From the cell containing the given text, extract its center point as [X, Y] coordinate. 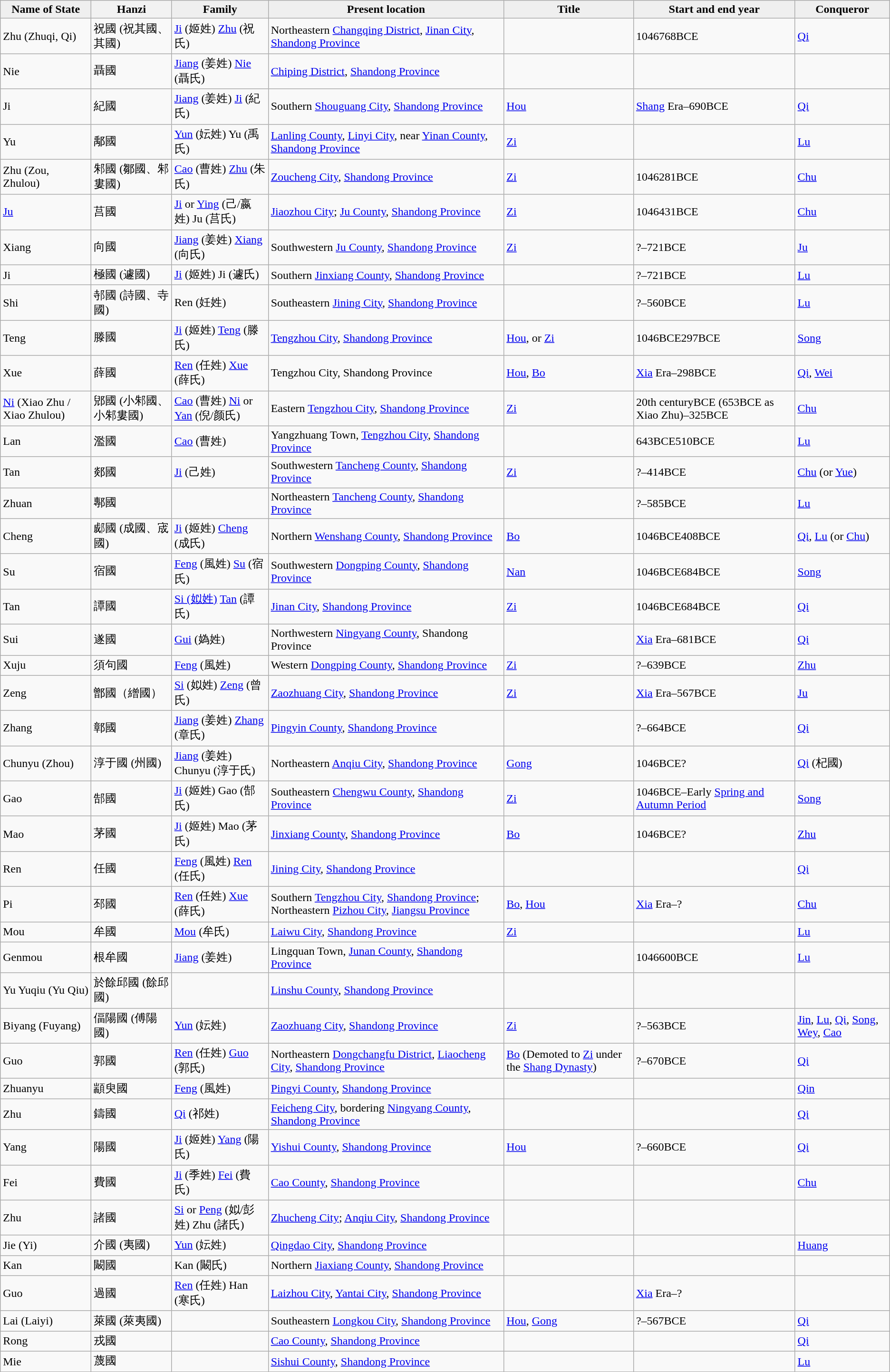
Zhang [46, 728]
Ji (姬姓) Cheng (成氏) [220, 536]
Eastern Tengzhou City, Shandong Province [386, 408]
Pingyin County, Shandong Province [386, 728]
Southeastern Chengwu County, Shandong Province [386, 798]
Northeastern Anqiu City, Shandong Province [386, 763]
邾國 (鄒國、邾婁國) [132, 177]
Mao [46, 834]
Feng (風姓) Ren (任氏) [220, 869]
Southwestern Dongping County, Shandong Province [386, 571]
須句國 [132, 665]
Zeng [46, 693]
Qingdao City, Shandong Province [386, 1245]
Ni (Xiao Zhu / Xiao Zhulou) [46, 408]
?–414BCE [714, 472]
Xia Era–567BCE [714, 693]
?–639BCE [714, 665]
Bo, Hou [569, 904]
Jin, Lu, Qi, Song, Wey, Cao [842, 1026]
Northeastern Dongchangfu District, Liaocheng City, Shandong Province [386, 1061]
Nie [46, 71]
?–664BCE [714, 728]
Ji or Ying (己/嬴姓) Ju (莒氏) [220, 212]
1046600BCE [714, 957]
顓臾國 [132, 1088]
Chu (or Yue) [842, 472]
Start and end year [714, 10]
宿國 [132, 571]
莒國 [132, 212]
闞國 [132, 1266]
1046431BCE [714, 212]
Huang [842, 1245]
Cao (曹姓) Zhu (朱氏) [220, 177]
Ji (姬姓) Yang (陽氏) [220, 1147]
Qi, Lu (or Chu) [842, 536]
Zhucheng City; Anqiu City, Shandong Province [386, 1218]
Yang [46, 1147]
Ren (任姓) Han (寒氏) [220, 1293]
Qi (杞國) [842, 763]
Zhuanyu [46, 1088]
Zhuan [46, 503]
Hou, Bo [569, 373]
Lanling County, Linyi City, near Yinan County, Shandong Province [386, 142]
?–585BCE [714, 503]
643BCE510BCE [714, 441]
遂國 [132, 640]
1046281BCE [714, 177]
Xiang [46, 247]
Linshu County, Shandong Province [386, 990]
Gong [569, 763]
1046768BCE [714, 36]
Mou (牟氏) [220, 932]
郜國 [132, 798]
Zhu (Zou, Zhulou) [46, 177]
Lan [46, 441]
Xia Era–681BCE [714, 640]
Gui (媯姓) [220, 640]
郳國 (小邾國、小邾婁國) [132, 408]
邳國 [132, 904]
戎國 [132, 1341]
牟國 [132, 932]
Ji (己姓) [220, 472]
Northern Jiaxiang County, Shandong Province [386, 1266]
Jiaozhou City; Ju County, Shandong Province [386, 212]
?–567BCE [714, 1321]
Mie [46, 1361]
極國 (遽國) [132, 275]
1046BCE297BCE [714, 338]
Jinan City, Shandong Province [386, 606]
Yishui County, Shandong Province [386, 1147]
Feng (風姓) Su (宿氏) [220, 571]
Rong [46, 1341]
Nan [569, 571]
Southeastern Longkou City, Shandong Province [386, 1321]
Ji (季姓) Fei (費氏) [220, 1182]
Ji (姬姓) Mao (茅氏) [220, 834]
薛國 [132, 373]
Northern Wenshang County, Shandong Province [386, 536]
任國 [132, 869]
Southwestern Tancheng County, Shandong Province [386, 472]
譚國 [132, 606]
祝國 (祝其國、其國) [132, 36]
向國 [132, 247]
Southern Tengzhou City, Shandong Province; Northeastern Pizhou City, Jiangsu Province [386, 904]
聶國 [132, 71]
Xuju [46, 665]
茅國 [132, 834]
Sishui County, Shandong Province [386, 1361]
Southeastern Jining City, Shandong Province [386, 303]
Southern Shouguang City, Shandong Province [386, 106]
Lai (Laiyi) [46, 1321]
Ren (妊姓) [220, 303]
Western Dongping County, Shandong Province [386, 665]
Laizhou City, Yantai City, Shandong Province [386, 1293]
Sui [46, 640]
Shi [46, 303]
Fei [46, 1182]
陽國 [132, 1147]
Southern Jinxiang County, Shandong Province [386, 275]
Si (姒姓) Tan (譚氏) [220, 606]
Genmou [46, 957]
Kan [46, 1266]
滕國 [132, 338]
Si (姒姓) Zeng (曾氏) [220, 693]
Shang Era–690BCE [714, 106]
諸國 [132, 1218]
Cao (曹姓) [220, 441]
Qi, Wei [842, 373]
Cheng [46, 536]
鄟國 [132, 503]
Yu [46, 142]
20th centuryBCE (653BCE as Xiao Zhu)–325BCE [714, 408]
Ji (姬姓) Teng (滕氏) [220, 338]
Family [220, 10]
Su [46, 571]
Ji (姬姓) Zhu (祝氏) [220, 36]
根牟國 [132, 957]
偪陽國 (傅陽國) [132, 1026]
Laiwu City, Shandong Province [386, 932]
蔑國 [132, 1361]
1046BCE408BCE [714, 536]
Southwestern Ju County, Shandong Province [386, 247]
Chunyu (Zhou) [46, 763]
Gao [46, 798]
Jiang (姜姓) [220, 957]
Yangzhuang Town, Tengzhou City, Shandong Province [386, 441]
Jie (Yi) [46, 1245]
Ren [46, 869]
鄫國（繒國） [132, 693]
Bo (Demoted to Zi under the Shang Dynasty) [569, 1061]
Qi (祁姓) [220, 1114]
Conqueror [842, 10]
?–563BCE [714, 1026]
Jiang (姜姓) Chunyu (淳于氏) [220, 763]
Jiang (姜姓) Zhang (章氏) [220, 728]
?–670BCE [714, 1061]
1046BCE–Early Spring and Autumn Period [714, 798]
紀國 [132, 106]
Northeastern Changqing District, Jinan City, Shandong Province [386, 36]
Hou, Gong [569, 1321]
Qin [842, 1088]
介國 (夷國) [132, 1245]
Ren (任姓) Guo (郭氏) [220, 1061]
Zhu (Zhuqi, Qi) [46, 36]
Si or Peng (姒/彭姓) Zhu (諸氏) [220, 1218]
Teng [46, 338]
Present location [386, 10]
Northwestern Ningyang County, Shandong Province [386, 640]
Jiang (姜姓) Nie (聶氏) [220, 71]
鄅國 [132, 142]
Zoucheng City, Shandong Province [386, 177]
Jinxiang County, Shandong Province [386, 834]
邿國 (詩國、寺國) [132, 303]
Ji (姬姓) Ji (遽氏) [220, 275]
Name of State [46, 10]
Jiang (姜姓) Ji (紀氏) [220, 106]
鑄國 [132, 1114]
濫國 [132, 441]
Mou [46, 932]
?–560BCE [714, 303]
Biyang (Fuyang) [46, 1026]
Feicheng City, bordering Ningyang County, Shandong Province [386, 1114]
?–660BCE [714, 1147]
Pi [46, 904]
Title [569, 10]
Pingyi County, Shandong Province [386, 1088]
Chiping District, Shandong Province [386, 71]
郭國 [132, 1061]
萊國 (萊夷國) [132, 1321]
Ji (姬姓) Gao (郜氏) [220, 798]
郯國 [132, 472]
Xia Era–298BCE [714, 373]
鄣國 [132, 728]
過國 [132, 1293]
Cao (曹姓) Ni or Yan (倪/颜氏) [220, 408]
郕國 (成國、宬國) [132, 536]
於餘邱國 (餘邱國) [132, 990]
Xue [46, 373]
Yu Yuqiu (Yu Qiu) [46, 990]
費國 [132, 1182]
Jining City, Shandong Province [386, 869]
Northeastern Tancheng County, Shandong Province [386, 503]
Hanzi [132, 10]
Hou, or Zi [569, 338]
Lingquan Town, Junan County, Shandong Province [386, 957]
Kan (闞氏) [220, 1266]
Jiang (姜姓) Xiang (向氏) [220, 247]
Yun (妘姓) Yu (禹氏) [220, 142]
淳于國 (州國) [132, 763]
